From the cell containing the given text, extract its center point as (X, Y) coordinate. 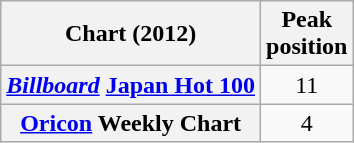
Peakposition (307, 34)
Oricon Weekly Chart (131, 123)
11 (307, 85)
4 (307, 123)
Billboard Japan Hot 100 (131, 85)
Chart (2012) (131, 34)
